Locate the cell with the specified text and output its [X, Y] center coordinate. 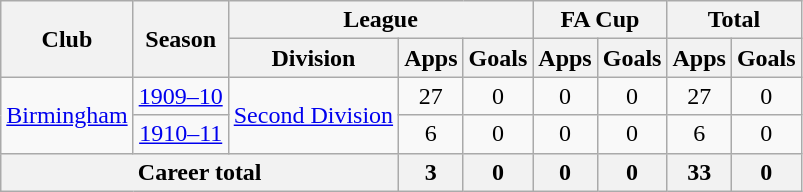
1910–11 [180, 134]
Season [180, 39]
Birmingham [67, 115]
3 [431, 172]
Career total [200, 172]
FA Cup [600, 20]
Division [313, 58]
Club [67, 39]
League [380, 20]
33 [699, 172]
Second Division [313, 115]
1909–10 [180, 96]
Total [734, 20]
